Return [X, Y] of the center of cell containing provided text 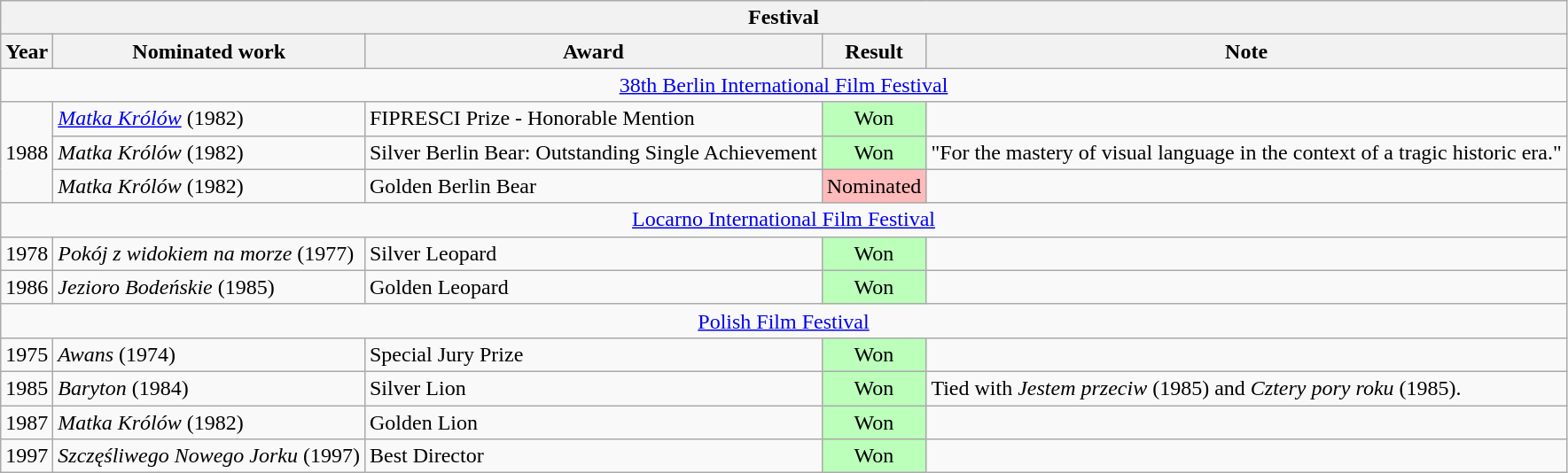
Locarno International Film Festival [784, 220]
Festival [784, 18]
Jezioro Bodeńskie (1985) [209, 287]
Tied with Jestem przeciw (1985) and Cztery pory roku (1985). [1246, 388]
Golden Leopard [593, 287]
Nominated [874, 186]
Note [1246, 51]
Silver Leopard [593, 253]
Pokój z widokiem na morze (1977) [209, 253]
1997 [27, 456]
1988 [27, 152]
"For the mastery of visual language in the context of a tragic historic era." [1246, 152]
Award [593, 51]
Silver Lion [593, 388]
Year [27, 51]
FIPRESCI Prize - Honorable Mention [593, 119]
Awans (1974) [209, 354]
1987 [27, 423]
Result [874, 51]
Baryton (1984) [209, 388]
1986 [27, 287]
Polish Film Festival [784, 321]
Special Jury Prize [593, 354]
38th Berlin International Film Festival [784, 85]
1975 [27, 354]
Golden Lion [593, 423]
Silver Berlin Bear: Outstanding Single Achievement [593, 152]
Szczęśliwego Nowego Jorku (1997) [209, 456]
Golden Berlin Bear [593, 186]
Best Director [593, 456]
1985 [27, 388]
1978 [27, 253]
Nominated work [209, 51]
